Provide the (x, y) coordinate of the cell's center where the given text is located.  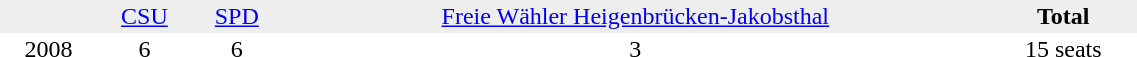
SPD (237, 16)
CSU (144, 16)
Freie Wähler Heigenbrücken-Jakobsthal (636, 16)
